For the text-containing cell, return its midpoint in [x, y] coordinate format. 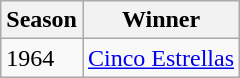
1964 [42, 58]
Winner [160, 20]
Season [42, 20]
Cinco Estrellas [160, 58]
